Capture the cell that displays the provided text and extract its (x, y) central coordinate. 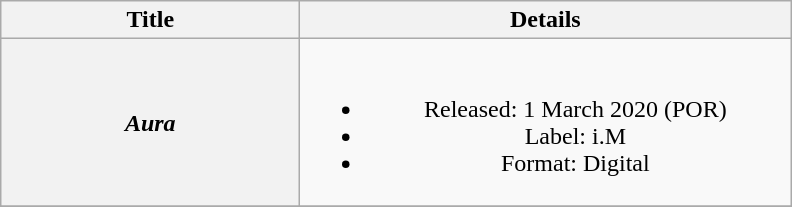
Aura (150, 122)
Released: 1 March 2020 (POR)Label: i.MFormat: Digital (546, 122)
Details (546, 20)
Title (150, 20)
